Return the (X, Y) coordinate for the center point of the cell that contains the specified text.  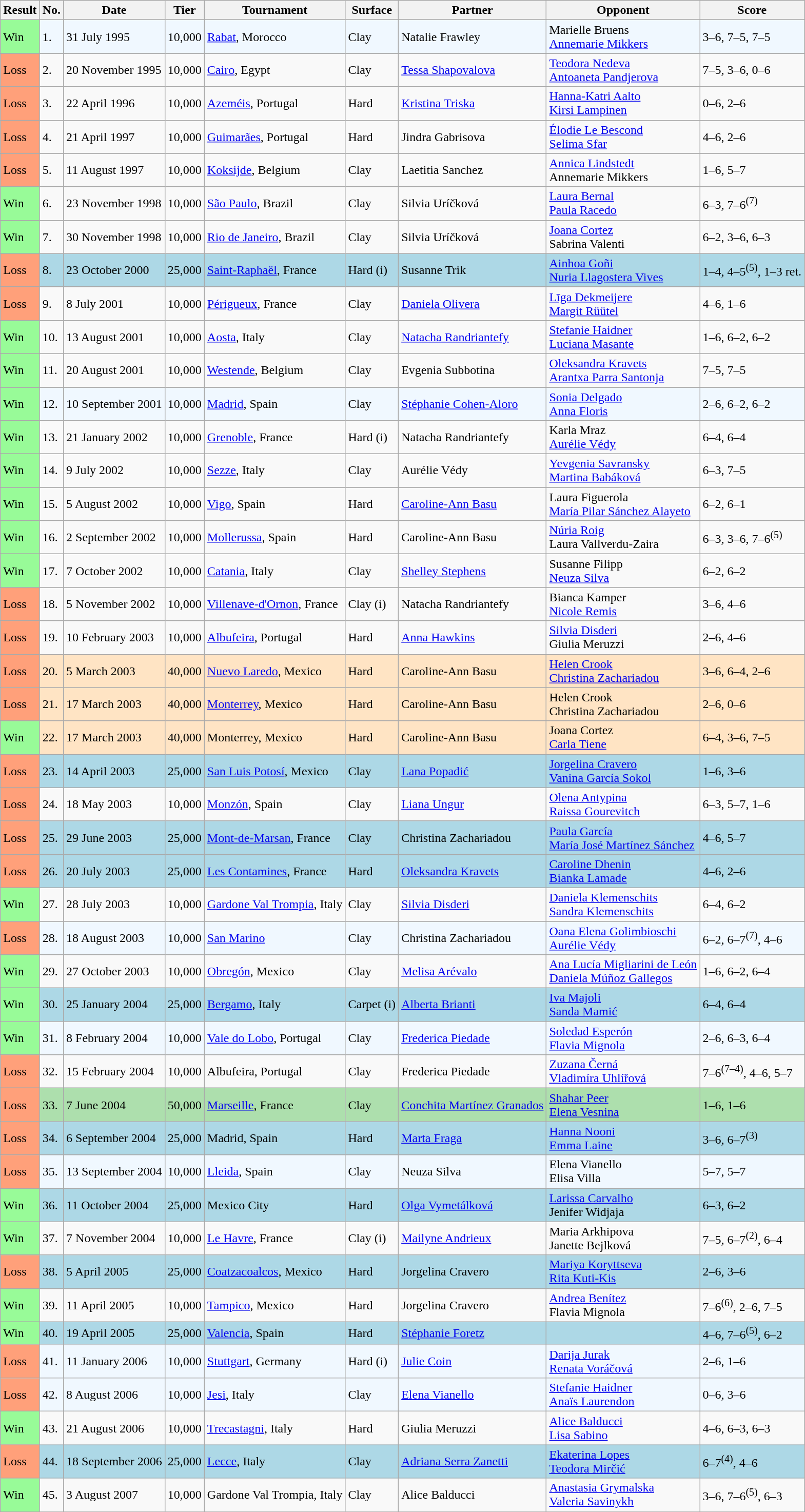
Bianca Kamper Nicole Remis (623, 604)
7–5, 3–6, 0–6 (752, 70)
31 July 1995 (114, 37)
Stéphanie Cohen-Aloro (473, 403)
35. (51, 1172)
Vigo, Spain (275, 504)
Karla Mraz Aurélie Védy (623, 437)
2–6, 3–6 (752, 1271)
Mexico City (275, 1205)
13 September 2004 (114, 1172)
Joana Cortez Carla Tiene (623, 738)
Oleksandra Kravets (473, 871)
7–6(7–4), 4–6, 5–7 (752, 1071)
1–6, 1–6 (752, 1105)
Hanna Nooni Emma Laine (623, 1138)
Tessa Shapovalova (473, 70)
Daniela Klemenschits Sandra Klemenschits (623, 904)
Kristina Triska (473, 104)
16. (51, 538)
Azeméis, Portugal (275, 104)
27. (51, 904)
11 April 2005 (114, 1305)
Ana Lucía Migliarini de León Daniela Múñoz Gallegos (623, 972)
45. (51, 1495)
Yevgenia Savransky Martina Babáková (623, 471)
Mariya Koryttseva Rita Kuti-Kis (623, 1271)
13. (51, 437)
1. (51, 37)
Shelley Stephens (473, 571)
44. (51, 1461)
Darija Jurak Renata Voráčová (623, 1362)
Julie Coin (473, 1362)
Tier (185, 10)
Jorgelina Cravero Vanina García Sokol (623, 771)
6–2, 6–2 (752, 571)
Stéphanie Foretz (473, 1333)
6–3, 6–2 (752, 1205)
6–3, 5–7, 1–6 (752, 804)
2. (51, 70)
Périgueux, France (275, 304)
6–2, 3–6, 6–3 (752, 237)
15. (51, 504)
Alberta Brianti (473, 1005)
23 November 1998 (114, 203)
Larissa Carvalho Jenifer Widjaja (623, 1205)
Grenoble, France (275, 437)
43. (51, 1428)
3–6, 7–5, 7–5 (752, 37)
Vale do Lobo, Portugal (275, 1038)
19. (51, 637)
3. (51, 104)
San Luis Potosí, Mexico (275, 771)
6. (51, 203)
Ainhoa Goñi Nuria Llagostera Vives (623, 270)
Giulia Meruzzi (473, 1428)
4–6, 1–6 (752, 304)
6–2, 6–1 (752, 504)
7. (51, 237)
23. (51, 771)
1–6, 3–6 (752, 771)
Marta Fraga (473, 1138)
Jesi, Italy (275, 1395)
10 February 2003 (114, 637)
18. (51, 604)
Mollerussa, Spain (275, 538)
7–5, 7–5 (752, 370)
Saint-Raphaël, France (275, 270)
10. (51, 337)
31. (51, 1038)
Núria Roig Laura Vallverdu-Zaira (623, 538)
2–6, 6–3, 6–4 (752, 1038)
Zuzana Černá Vladimíra Uhlířová (623, 1071)
Catania, Italy (275, 571)
Laura Figuerola María Pilar Sánchez Alayeto (623, 504)
23 October 2000 (114, 270)
Guimarães, Portugal (275, 136)
Valencia, Spain (275, 1333)
Sezze, Italy (275, 471)
25. (51, 837)
Koksijde, Belgium (275, 170)
1–4, 4–5(5), 1–3 ret. (752, 270)
Liana Ungur (473, 804)
33. (51, 1105)
13 August 2001 (114, 337)
Aurélie Védy (473, 471)
Susanne Trik (473, 270)
Marseille, France (275, 1105)
Cairo, Egypt (275, 70)
Anna Hawkins (473, 637)
8 July 2001 (114, 304)
Alice Balducci (473, 1495)
3–6, 6–7(3) (752, 1138)
21 August 2006 (114, 1428)
11 January 2006 (114, 1362)
37. (51, 1239)
20 August 2001 (114, 370)
10 September 2001 (114, 403)
24. (51, 804)
22 April 1996 (114, 104)
5. (51, 170)
Tampico, Mexico (275, 1305)
Natalie Frawley (473, 37)
6–3, 7–6(7) (752, 203)
0–6, 2–6 (752, 104)
2–6, 1–6 (752, 1362)
32. (51, 1071)
Partner (473, 10)
50,000 (185, 1105)
Date (114, 10)
São Paulo, Brazil (275, 203)
21 January 2002 (114, 437)
2–6, 6–2, 6–2 (752, 403)
30 November 1998 (114, 237)
Elena Vianello (473, 1395)
6–2, 6–7(7), 4–6 (752, 938)
11 October 2004 (114, 1205)
Silvia Disderi Giulia Meruzzi (623, 637)
Élodie Le Bescond Selima Sfar (623, 136)
San Marino (275, 938)
2 September 2002 (114, 538)
Lleida, Spain (275, 1172)
Stefanie Haidner Luciana Masante (623, 337)
Obregón, Mexico (275, 972)
25 January 2004 (114, 1005)
21. (51, 704)
Rio de Janeiro, Brazil (275, 237)
Lecce, Italy (275, 1461)
Surface (372, 10)
No. (51, 10)
1–6, 6–2, 6–2 (752, 337)
36. (51, 1205)
Alice Balducci Lisa Sabino (623, 1428)
Neuza Silva (473, 1172)
26. (51, 871)
Laetitia Sanchez (473, 170)
20. (51, 671)
Result (20, 10)
22. (51, 738)
15 February 2004 (114, 1071)
Annica Lindstedt Annemarie Mikkers (623, 170)
Silvia Disderi (473, 904)
27 October 2003 (114, 972)
Maria Arkhipova Janette Bejlková (623, 1239)
Sonia Delgado Anna Floris (623, 403)
6–4, 6–2 (752, 904)
3–6, 6–4, 2–6 (752, 671)
Stefanie Haidner Anaïs Laurendon (623, 1395)
3–6, 4–6 (752, 604)
17. (51, 571)
Laura Bernal Paula Racedo (623, 203)
11 August 1997 (114, 170)
7–6(6), 2–6, 7–5 (752, 1305)
Teodora Nedeva Antoaneta Pandjerova (623, 70)
11. (51, 370)
7 October 2002 (114, 571)
9. (51, 304)
18 September 2006 (114, 1461)
7 June 2004 (114, 1105)
0–6, 3–6 (752, 1395)
Lana Popadić (473, 771)
Līga Dekmeijere Margit Rüütel (623, 304)
20 July 2003 (114, 871)
4. (51, 136)
Conchita Martínez Granados (473, 1105)
Stuttgart, Germany (275, 1362)
Shahar Peer Elena Vesnina (623, 1105)
Hanna-Katri Aalto Kirsi Lampinen (623, 104)
Soledad Esperón Flavia Mignola (623, 1038)
9 July 2002 (114, 471)
8. (51, 270)
Jindra Gabrisova (473, 136)
Daniela Olivera (473, 304)
42. (51, 1395)
Rabat, Morocco (275, 37)
Tournament (275, 10)
6–7(4), 4–6 (752, 1461)
18 August 2003 (114, 938)
6 September 2004 (114, 1138)
1–6, 6–2, 6–4 (752, 972)
Opponent (623, 10)
Ekaterina Lopes Teodora Mirčić (623, 1461)
Villenave-d'Ornon, France (275, 604)
29. (51, 972)
Marielle Bruens Annemarie Mikkers (623, 37)
38. (51, 1271)
5 November 2002 (114, 604)
3–6, 7–6(5), 6–3 (752, 1495)
4–6, 6–3, 6–3 (752, 1428)
6–3, 3–6, 7–6(5) (752, 538)
28 July 2003 (114, 904)
4–6, 5–7 (752, 837)
Susanne Filipp Neuza Silva (623, 571)
Caroline Dhenin Bianka Lamade (623, 871)
Mailyne Andrieux (473, 1239)
7–5, 6–7(2), 6–4 (752, 1239)
Adriana Serra Zanetti (473, 1461)
Iva Majoli Sanda Mamić (623, 1005)
2–6, 0–6 (752, 704)
Nuevo Laredo, Mexico (275, 671)
Anastasia Grymalska Valeria Savinykh (623, 1495)
39. (51, 1305)
12. (51, 403)
5 August 2002 (114, 504)
Evgenia Subbotina (473, 370)
30. (51, 1005)
20 November 1995 (114, 70)
Westende, Belgium (275, 370)
34. (51, 1138)
Le Havre, France (275, 1239)
5 March 2003 (114, 671)
Aosta, Italy (275, 337)
21 April 1997 (114, 136)
Olga Vymetálková (473, 1205)
5 April 2005 (114, 1271)
7 November 2004 (114, 1239)
Joana Cortez Sabrina Valenti (623, 237)
Elena Vianello Elisa Villa (623, 1172)
Paula García María José Martínez Sánchez (623, 837)
8 August 2006 (114, 1395)
Mont-de-Marsan, France (275, 837)
4–6, 7–6(5), 6–2 (752, 1333)
Carpet (i) (372, 1005)
14. (51, 471)
Coatzacoalcos, Mexico (275, 1271)
1–6, 5–7 (752, 170)
18 May 2003 (114, 804)
Oleksandra Kravets Arantxa Parra Santonja (623, 370)
14 April 2003 (114, 771)
3 August 2007 (114, 1495)
Monzón, Spain (275, 804)
40. (51, 1333)
Bergamo, Italy (275, 1005)
Oana Elena Golimbioschi Aurélie Védy (623, 938)
5–7, 5–7 (752, 1172)
2–6, 4–6 (752, 637)
Andrea Benítez Flavia Mignola (623, 1305)
19 April 2005 (114, 1333)
8 February 2004 (114, 1038)
29 June 2003 (114, 837)
Melisa Arévalo (473, 972)
Olena Antypina Raissa Gourevitch (623, 804)
Score (752, 10)
6–3, 7–5 (752, 471)
Les Contamines, France (275, 871)
6–4, 3–6, 7–5 (752, 738)
41. (51, 1362)
28. (51, 938)
Trecastagni, Italy (275, 1428)
